Return the [X, Y] coordinate for the center point of the cell that contains the specified text.  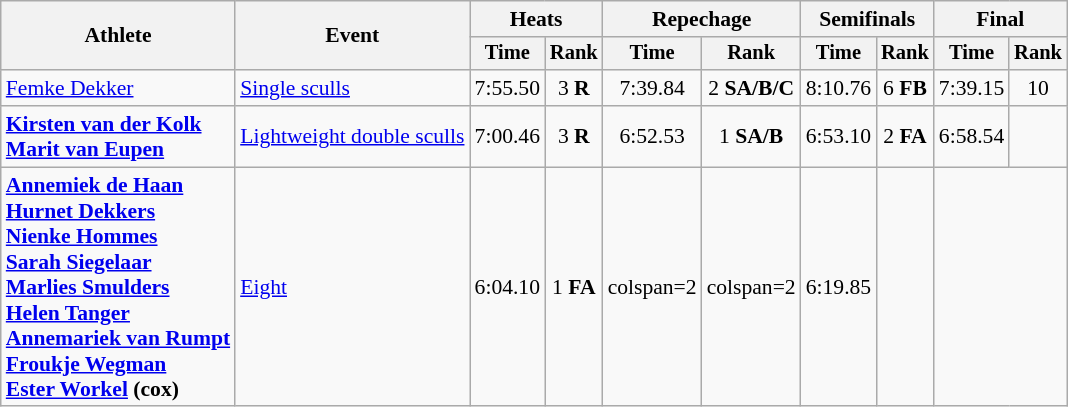
6:53.10 [838, 136]
7:55.50 [508, 88]
7:00.46 [508, 136]
Repechage [702, 19]
6:19.85 [838, 287]
Lightweight double sculls [352, 136]
Event [352, 36]
8:10.76 [838, 88]
6:04.10 [508, 287]
10 [1038, 88]
6 FB [905, 88]
2 SA/B/C [752, 88]
1 SA/B [752, 136]
Single sculls [352, 88]
Annemiek de HaanHurnet DekkersNienke HommesSarah SiegelaarMarlies SmuldersHelen TangerAnnemariek van RumptFroukje WegmanEster Workel (cox) [118, 287]
Eight [352, 287]
2 FA [905, 136]
Athlete [118, 36]
Heats [536, 19]
6:58.54 [972, 136]
Semifinals [868, 19]
Kirsten van der KolkMarit van Eupen [118, 136]
Final [1000, 19]
7:39.15 [972, 88]
Femke Dekker [118, 88]
6:52.53 [652, 136]
7:39.84 [652, 88]
1 FA [574, 287]
